Return (x, y) of the center of cell containing provided text 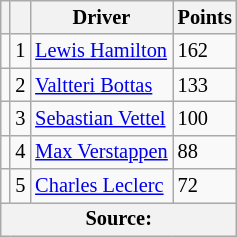
Max Verstappen (101, 152)
162 (205, 51)
Sebastian Vettel (101, 118)
100 (205, 118)
Charles Leclerc (101, 186)
72 (205, 186)
88 (205, 152)
3 (20, 118)
133 (205, 85)
Driver (101, 17)
5 (20, 186)
Points (205, 17)
2 (20, 85)
4 (20, 152)
Lewis Hamilton (101, 51)
Source: (119, 219)
1 (20, 51)
Valtteri Bottas (101, 85)
